For the text-containing cell, return its midpoint in (x, y) coordinate format. 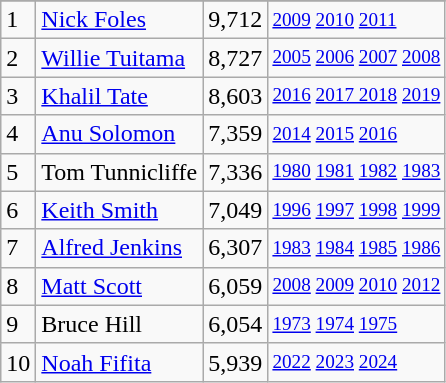
4 (18, 134)
6,307 (236, 248)
2014 2015 2016 (356, 134)
3 (18, 96)
8 (18, 286)
Matt Scott (120, 286)
Tom Tunnicliffe (120, 172)
2016 2017 2018 2019 (356, 96)
1973 1974 1975 (356, 324)
7 (18, 248)
1983 1984 1985 1986 (356, 248)
7,359 (236, 134)
5,939 (236, 362)
2008 2009 2010 2012 (356, 286)
Bruce Hill (120, 324)
1996 1997 1998 1999 (356, 210)
2 (18, 58)
8,727 (236, 58)
6,054 (236, 324)
5 (18, 172)
7,049 (236, 210)
9,712 (236, 20)
6,059 (236, 286)
2022 2023 2024 (356, 362)
2005 2006 2007 2008 (356, 58)
Khalil Tate (120, 96)
6 (18, 210)
Alfred Jenkins (120, 248)
Willie Tuitama (120, 58)
8,603 (236, 96)
Noah Fifita (120, 362)
1 (18, 20)
9 (18, 324)
1980 1981 1982 1983 (356, 172)
7,336 (236, 172)
2009 2010 2011 (356, 20)
Anu Solomon (120, 134)
Keith Smith (120, 210)
10 (18, 362)
Nick Foles (120, 20)
